Extract the (x, y) coordinate from the center of the cell holding the provided text.  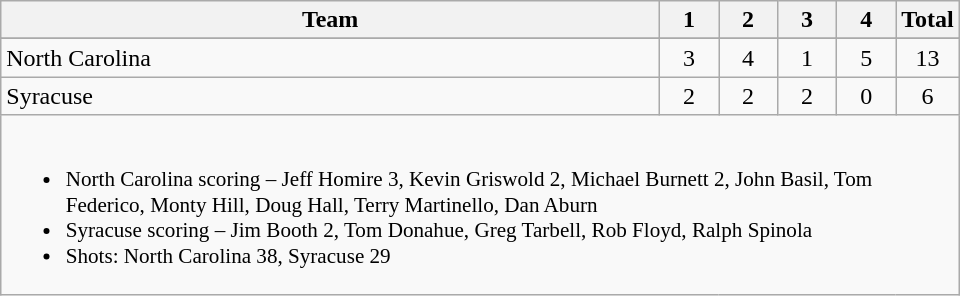
0 (866, 96)
Syracuse (330, 96)
6 (928, 96)
13 (928, 58)
Total (928, 20)
5 (866, 58)
Team (330, 20)
North Carolina (330, 58)
